Scan for the cell matching the given text and deliver its [X, Y] coordinate at center. 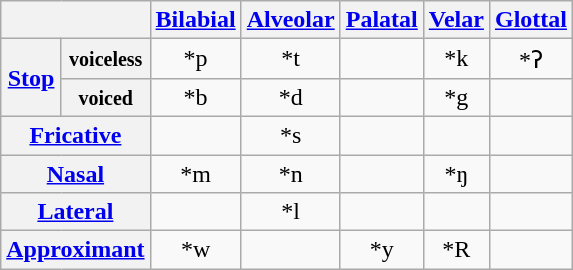
*b [196, 97]
*m [196, 173]
*t [290, 59]
voiceless [106, 59]
Palatal [382, 20]
*ʔ [530, 59]
*y [382, 250]
*p [196, 59]
Glottal [530, 20]
*s [290, 135]
Stop [32, 78]
*w [196, 250]
voiced [106, 97]
*l [290, 212]
*ŋ [456, 173]
*R [456, 250]
Alveolar [290, 20]
Lateral [76, 212]
Nasal [76, 173]
*d [290, 97]
Fricative [76, 135]
Bilabial [196, 20]
*k [456, 59]
*g [456, 97]
*n [290, 173]
Velar [456, 20]
Approximant [76, 250]
